Extract the [X, Y] coordinate from the center of the cell holding the provided text.  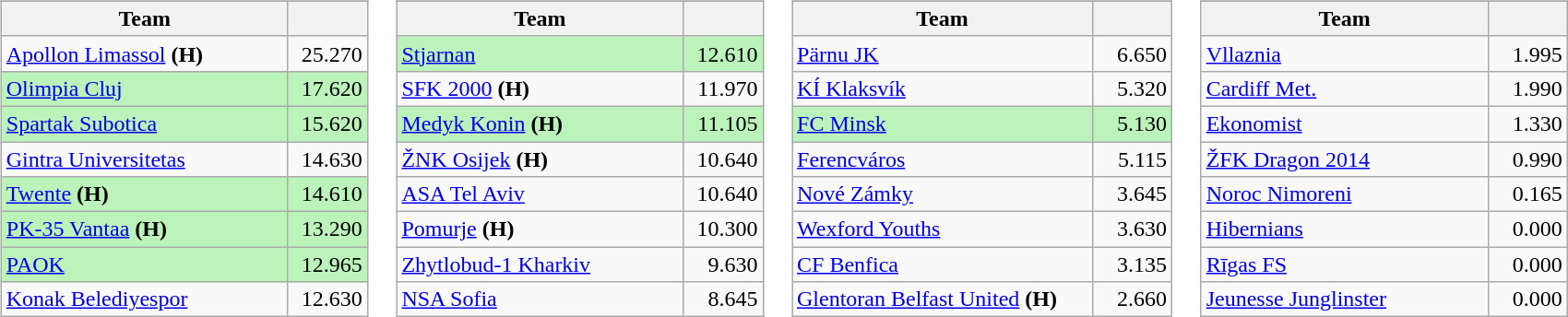
KÍ Klaksvík [942, 88]
2.660 [1133, 299]
10.300 [723, 229]
PAOK [144, 264]
12.630 [327, 299]
PK-35 Vantaa (H) [144, 229]
Jeunesse Junglinster [1345, 299]
Apollon Limassol (H) [144, 53]
14.610 [327, 194]
Twente (H) [144, 194]
11.105 [723, 123]
0.990 [1527, 159]
17.620 [327, 88]
Ferencváros [942, 159]
1.990 [1527, 88]
Rīgas FS [1345, 264]
CF Benfica [942, 264]
ŽFK Dragon 2014 [1345, 159]
25.270 [327, 53]
Noroc Nimoreni [1345, 194]
Vllaznia [1345, 53]
FC Minsk [942, 123]
Ekonomist [1345, 123]
12.610 [723, 53]
3.630 [1133, 229]
ASA Tel Aviv [540, 194]
12.965 [327, 264]
5.130 [1133, 123]
14.630 [327, 159]
Medyk Konin (H) [540, 123]
Zhytlobud-1 Kharkiv [540, 264]
1.330 [1527, 123]
11.970 [723, 88]
0.165 [1527, 194]
NSA Sofia [540, 299]
Pärnu JK [942, 53]
3.135 [1133, 264]
Hibernians [1345, 229]
Glentoran Belfast United (H) [942, 299]
Pomurje (H) [540, 229]
3.645 [1133, 194]
Spartak Subotica [144, 123]
9.630 [723, 264]
8.645 [723, 299]
13.290 [327, 229]
ŽNK Osijek (H) [540, 159]
Konak Belediyespor [144, 299]
15.620 [327, 123]
1.995 [1527, 53]
Cardiff Met. [1345, 88]
Olimpia Cluj [144, 88]
Gintra Universitetas [144, 159]
6.650 [1133, 53]
5.320 [1133, 88]
5.115 [1133, 159]
Stjarnan [540, 53]
SFK 2000 (H) [540, 88]
Nové Zámky [942, 194]
Wexford Youths [942, 229]
